For the text-containing cell, return its midpoint in (X, Y) coordinate format. 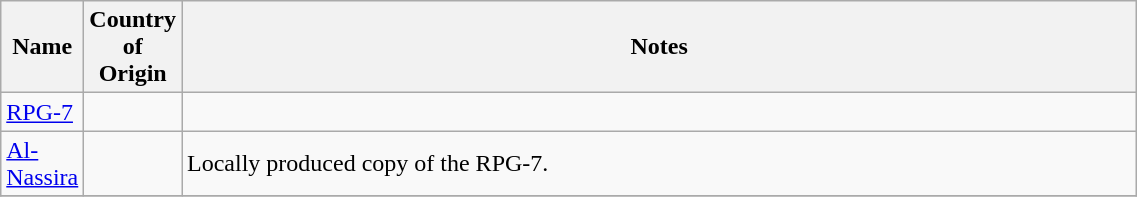
RPG-7 (42, 112)
Al-Nassira (42, 164)
Locally produced copy of the RPG-7. (660, 164)
Country of Origin (133, 47)
Notes (660, 47)
Name (42, 47)
